Provide the (x, y) coordinate of the cell's center where the given text is located.  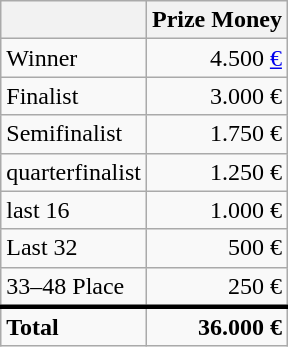
1.250 € (216, 172)
500 € (216, 248)
33–48 Place (74, 287)
Semifinalist (74, 134)
quarterfinalist (74, 172)
Prize Money (216, 20)
Total (74, 327)
Finalist (74, 96)
4.500 € (216, 58)
3.000 € (216, 96)
36.000 € (216, 327)
250 € (216, 287)
Winner (74, 58)
1.000 € (216, 210)
1.750 € (216, 134)
Last 32 (74, 248)
last 16 (74, 210)
